Extract the (x, y) coordinate from the center of the cell holding the provided text.  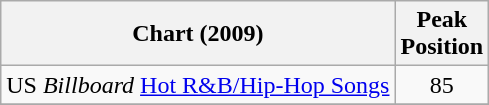
85 (442, 85)
Chart (2009) (198, 34)
PeakPosition (442, 34)
US Billboard Hot R&B/Hip-Hop Songs (198, 85)
